Provide the [x, y] coordinate of the cell's center where the given text is located.  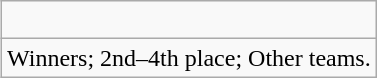
Winners; 2nd–4th place; Other teams. [190, 58]
